Pinpoint the cell where the given text exists, returning its [x, y] midpoint coordinate. 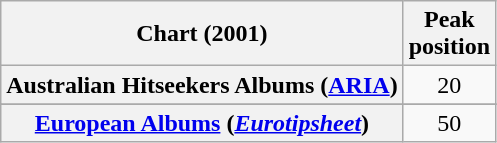
Chart (2001) [202, 34]
Peakposition [449, 34]
European Albums (Eurotipsheet) [202, 123]
50 [449, 123]
20 [449, 85]
Australian Hitseekers Albums (ARIA) [202, 85]
